Capture the cell that displays the provided text and extract its (X, Y) central coordinate. 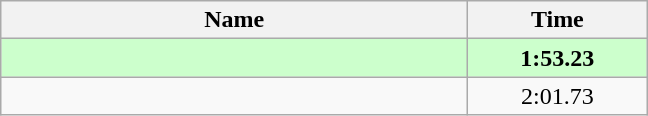
Time (558, 20)
1:53.23 (558, 58)
Name (234, 20)
2:01.73 (558, 96)
